Locate the cell with the specified text and output its (X, Y) center coordinate. 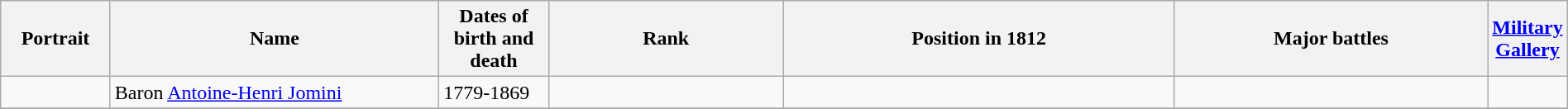
Major battles (1331, 39)
Military Gallery (1527, 39)
Baron Antoine-Henri Jomini (275, 92)
Position in 1812 (979, 39)
Dates of birth and death (495, 39)
1779-1869 (495, 92)
Portrait (56, 39)
Rank (666, 39)
Name (275, 39)
